Detect which cell encompasses the target text, then output its (x, y) center coordinate. 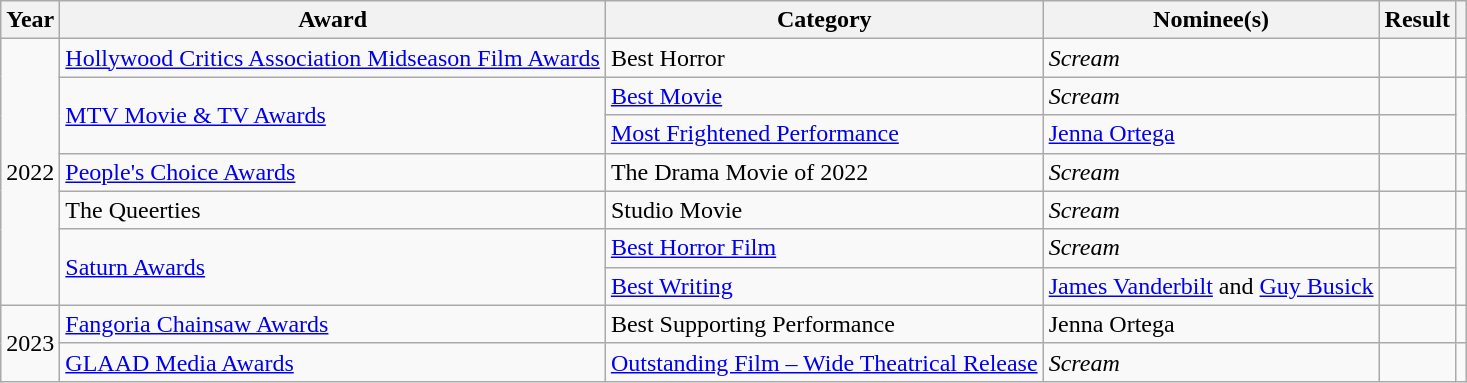
MTV Movie & TV Awards (333, 115)
Best Supporting Performance (824, 324)
Best Movie (824, 96)
Best Horror (824, 58)
James Vanderbilt and Guy Busick (1211, 286)
Studio Movie (824, 210)
The Drama Movie of 2022 (824, 172)
Most Frightened Performance (824, 134)
2023 (30, 343)
Fangoria Chainsaw Awards (333, 324)
Category (824, 20)
Nominee(s) (1211, 20)
Hollywood Critics Association Midseason Film Awards (333, 58)
Best Writing (824, 286)
Result (1417, 20)
The Queerties (333, 210)
Outstanding Film – Wide Theatrical Release (824, 362)
Saturn Awards (333, 267)
People's Choice Awards (333, 172)
GLAAD Media Awards (333, 362)
2022 (30, 172)
Year (30, 20)
Best Horror Film (824, 248)
Award (333, 20)
